Pinpoint the cell where the given text exists, returning its (X, Y) midpoint coordinate. 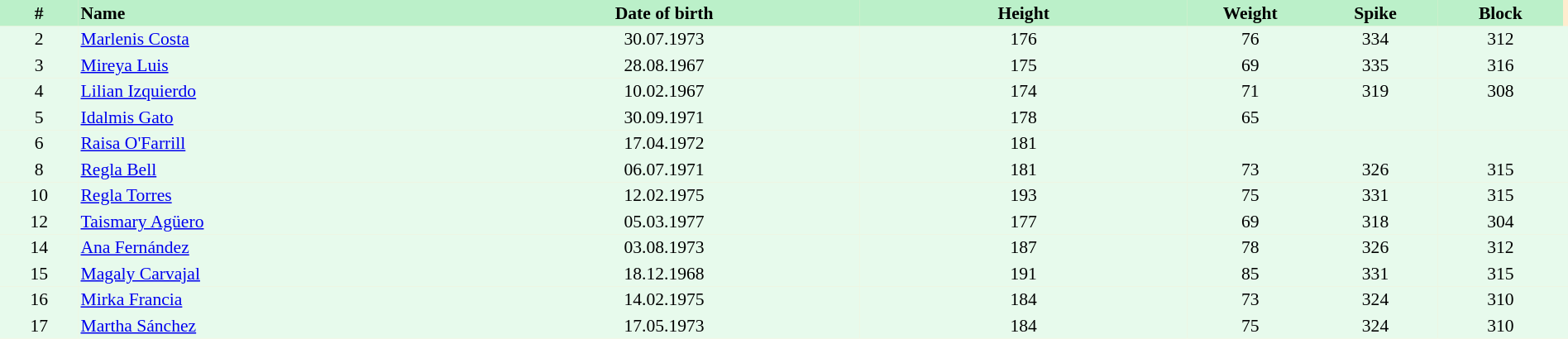
06.07.1971 (664, 169)
Lilian Izquierdo (273, 91)
Weight (1250, 13)
Mireya Luis (273, 65)
304 (1500, 222)
10.02.1967 (664, 91)
12.02.1975 (664, 195)
Regla Torres (273, 195)
Name (273, 13)
Ana Fernández (273, 248)
187 (1024, 248)
Raisa O'Farrill (273, 144)
334 (1374, 40)
12 (39, 222)
30.09.1971 (664, 117)
05.03.1977 (664, 222)
8 (39, 169)
76 (1250, 40)
65 (1250, 117)
6 (39, 144)
16 (39, 299)
174 (1024, 91)
18.12.1968 (664, 274)
Idalmis Gato (273, 117)
Mirka Francia (273, 299)
318 (1374, 222)
308 (1500, 91)
Block (1500, 13)
Spike (1374, 13)
191 (1024, 274)
Regla Bell (273, 169)
# (39, 13)
319 (1374, 91)
10 (39, 195)
17 (39, 326)
85 (1250, 274)
Height (1024, 13)
Martha Sánchez (273, 326)
177 (1024, 222)
Date of birth (664, 13)
15 (39, 274)
17.04.1972 (664, 144)
3 (39, 65)
Magaly Carvajal (273, 274)
Taismary Agüero (273, 222)
2 (39, 40)
14 (39, 248)
30.07.1973 (664, 40)
14.02.1975 (664, 299)
176 (1024, 40)
17.05.1973 (664, 326)
175 (1024, 65)
178 (1024, 117)
28.08.1967 (664, 65)
316 (1500, 65)
5 (39, 117)
03.08.1973 (664, 248)
193 (1024, 195)
Marlenis Costa (273, 40)
335 (1374, 65)
4 (39, 91)
71 (1250, 91)
78 (1250, 248)
